Extract the [x, y] coordinate from the center of the cell holding the provided text.  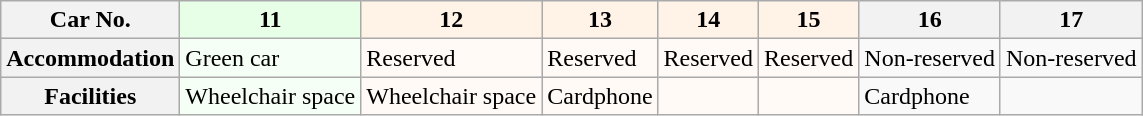
15 [808, 20]
12 [452, 20]
16 [930, 20]
13 [600, 20]
17 [1071, 20]
11 [270, 20]
Green car [270, 58]
14 [708, 20]
Facilities [90, 96]
Car No. [90, 20]
Accommodation [90, 58]
